Return [X, Y] of the center of cell containing provided text 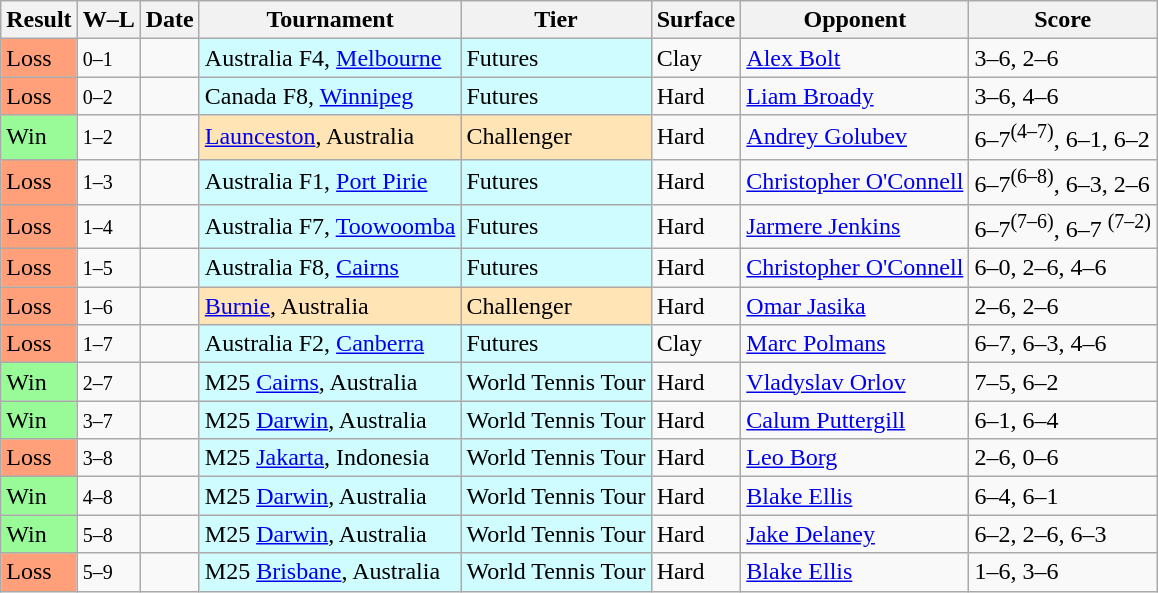
Liam Broady [855, 96]
5–9 [108, 572]
Leo Borg [855, 458]
Vladyslav Orlov [855, 382]
M25 Jakarta, Indonesia [330, 458]
Result [39, 20]
4–8 [108, 496]
Calum Puttergill [855, 420]
1–3 [108, 182]
3–6, 2–6 [1063, 58]
6–1, 6–4 [1063, 420]
Jarmere Jenkins [855, 226]
Australia F8, Cairns [330, 268]
3–7 [108, 420]
M25 Brisbane, Australia [330, 572]
Australia F4, Melbourne [330, 58]
Launceston, Australia [330, 138]
Surface [696, 20]
6–7(6–8), 6–3, 2–6 [1063, 182]
1–6 [108, 306]
Australia F7, Toowoomba [330, 226]
1–5 [108, 268]
6–2, 2–6, 6–3 [1063, 534]
Marc Polmans [855, 344]
Australia F1, Port Pirie [330, 182]
Opponent [855, 20]
6–4, 6–1 [1063, 496]
7–5, 6–2 [1063, 382]
0–2 [108, 96]
3–6, 4–6 [1063, 96]
W–L [108, 20]
Tournament [330, 20]
6–7(4–7), 6–1, 6–2 [1063, 138]
1–2 [108, 138]
3–8 [108, 458]
2–7 [108, 382]
0–1 [108, 58]
6–7(7–6), 6–7 (7–2) [1063, 226]
Omar Jasika [855, 306]
Burnie, Australia [330, 306]
1–4 [108, 226]
Tier [556, 20]
Canada F8, Winnipeg [330, 96]
5–8 [108, 534]
1–6, 3–6 [1063, 572]
Date [170, 20]
Score [1063, 20]
6–0, 2–6, 4–6 [1063, 268]
2–6, 2–6 [1063, 306]
Australia F2, Canberra [330, 344]
1–7 [108, 344]
6–7, 6–3, 4–6 [1063, 344]
Andrey Golubev [855, 138]
Alex Bolt [855, 58]
2–6, 0–6 [1063, 458]
Jake Delaney [855, 534]
M25 Cairns, Australia [330, 382]
